Provide the [x, y] coordinate of the cell's center where the given text is located.  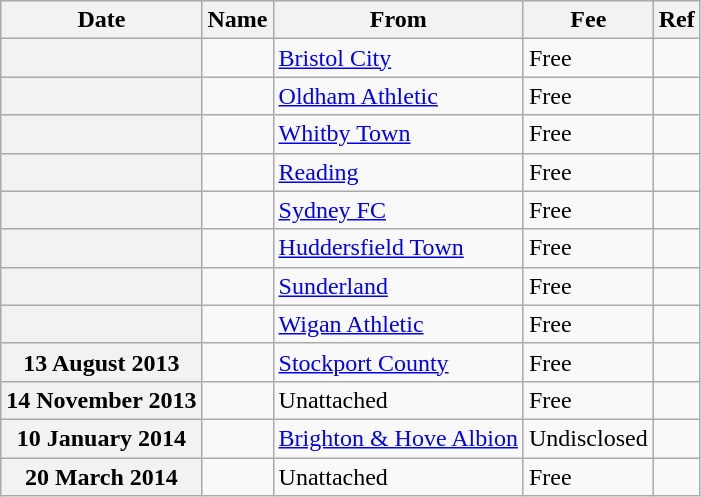
Bristol City [398, 58]
Wigan Athletic [398, 324]
Sydney FC [398, 210]
Whitby Town [398, 134]
20 March 2014 [102, 477]
Sunderland [398, 286]
Oldham Athletic [398, 96]
Reading [398, 172]
Undisclosed [588, 438]
Ref [676, 20]
14 November 2013 [102, 400]
Date [102, 20]
Huddersfield Town [398, 248]
Stockport County [398, 362]
Brighton & Hove Albion [398, 438]
Name [238, 20]
From [398, 20]
Fee [588, 20]
10 January 2014 [102, 438]
13 August 2013 [102, 362]
